Return the (x, y) coordinate for the center point of the cell that contains the specified text.  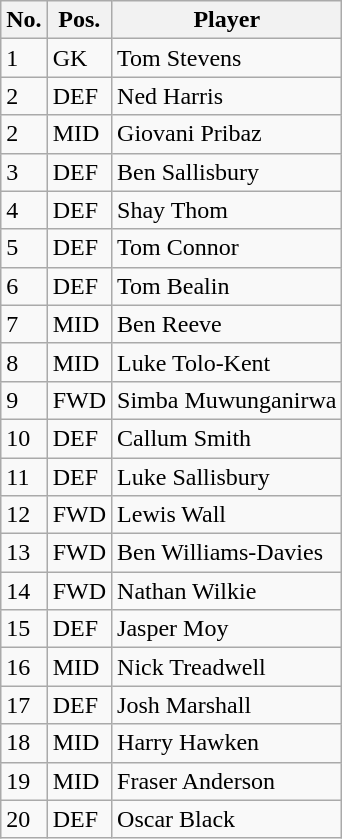
9 (24, 400)
GK (79, 58)
7 (24, 324)
15 (24, 629)
Ben Williams-Davies (227, 553)
Simba Muwunganirwa (227, 400)
5 (24, 248)
Tom Connor (227, 248)
Ned Harris (227, 96)
Tom Bealin (227, 286)
Luke Tolo-Kent (227, 362)
Nathan Wilkie (227, 591)
19 (24, 781)
3 (24, 172)
Josh Marshall (227, 705)
11 (24, 477)
Giovani Pribaz (227, 134)
Player (227, 20)
Ben Sallisbury (227, 172)
Luke Sallisbury (227, 477)
12 (24, 515)
Jasper Moy (227, 629)
8 (24, 362)
Shay Thom (227, 210)
17 (24, 705)
6 (24, 286)
Harry Hawken (227, 743)
Lewis Wall (227, 515)
16 (24, 667)
14 (24, 591)
Nick Treadwell (227, 667)
Ben Reeve (227, 324)
No. (24, 20)
Fraser Anderson (227, 781)
20 (24, 819)
Tom Stevens (227, 58)
Oscar Black (227, 819)
4 (24, 210)
1 (24, 58)
Pos. (79, 20)
Callum Smith (227, 438)
13 (24, 553)
10 (24, 438)
18 (24, 743)
